Capture the cell that displays the provided text and extract its [x, y] central coordinate. 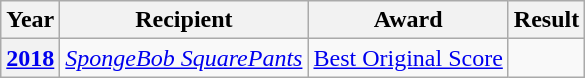
Award [408, 20]
SpongeBob SquarePants [184, 58]
Recipient [184, 20]
Result [546, 20]
Year [30, 20]
2018 [30, 58]
Best Original Score [408, 58]
